Detect which cell encompasses the target text, then output its [X, Y] center coordinate. 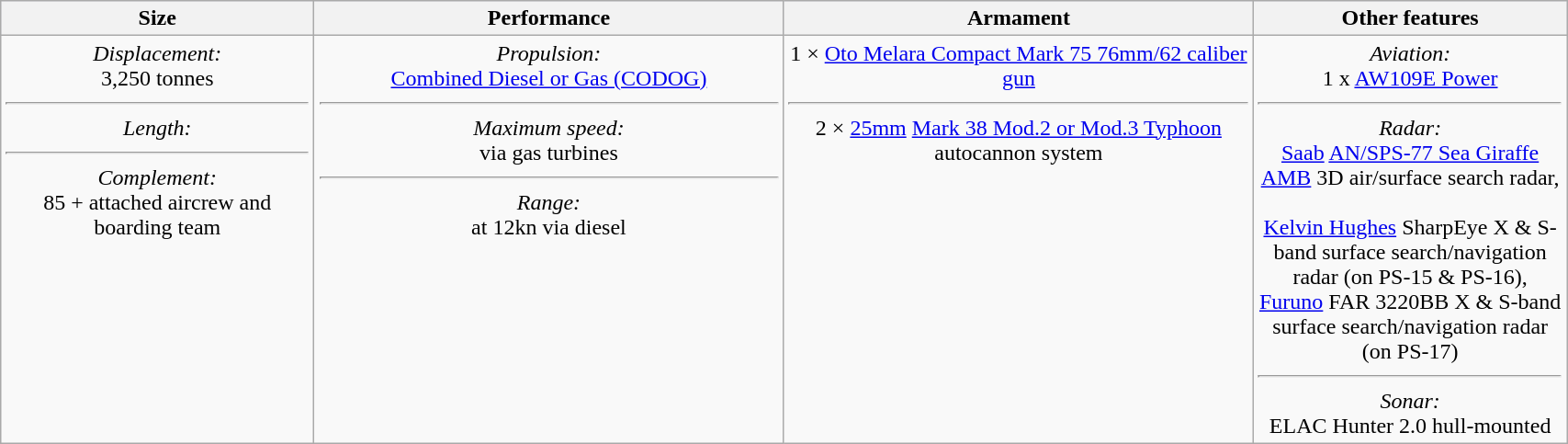
Armament [1018, 18]
Performance [549, 18]
Propulsion:Combined Diesel or Gas (CODOG) Maximum speed: via gas turbines Range: at 12kn via diesel [549, 239]
Size [158, 18]
1 × Oto Melara Compact Mark 75 76mm/62 caliber gun 2 × 25mm Mark 38 Mod.2 or Mod.3 Typhoon autocannon system [1018, 239]
Other features [1411, 18]
Displacement:3,250 tonnes Length: Complement:85 + attached aircrew and boarding team [158, 239]
